Provide the [X, Y] coordinate of the cell's center where the given text is located.  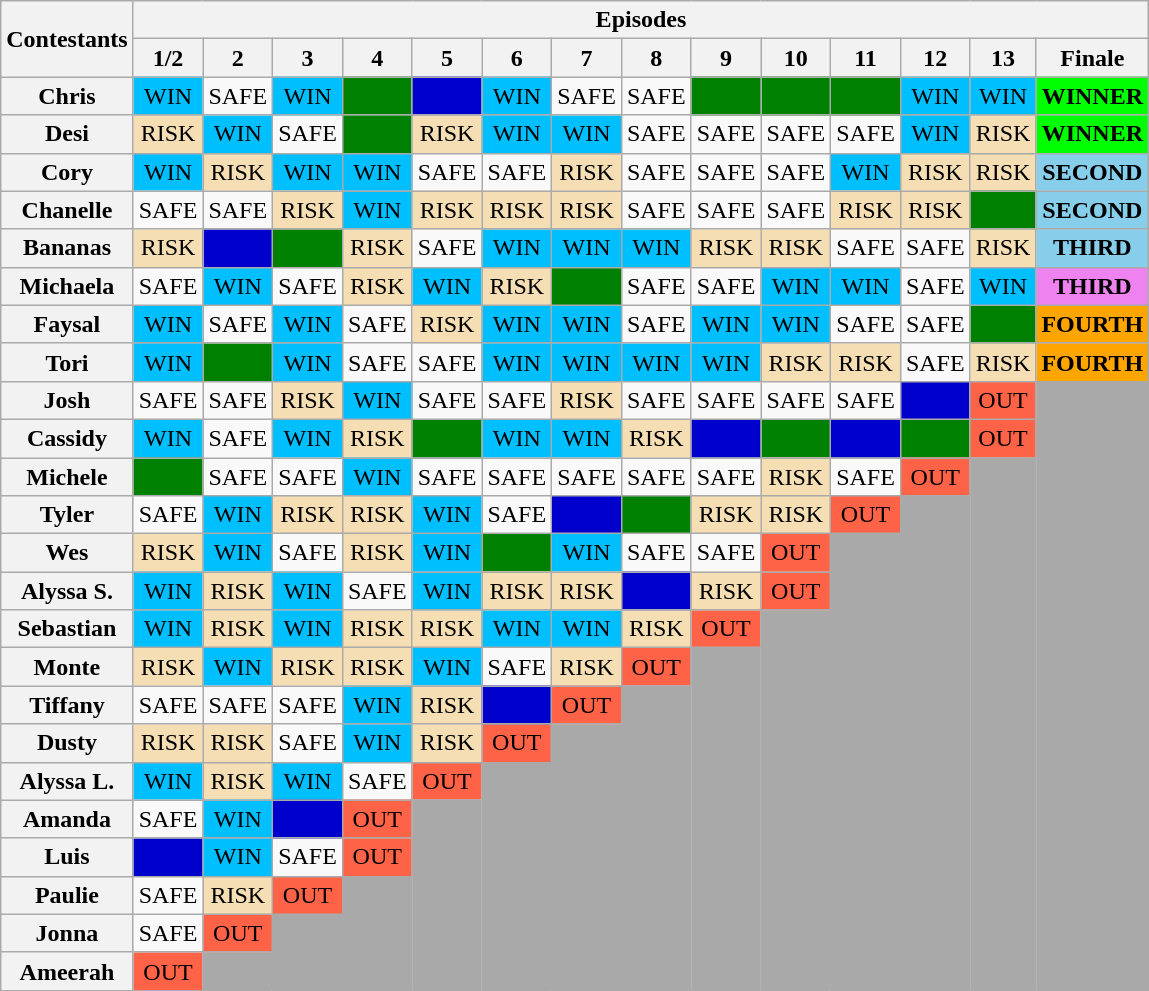
3 [308, 58]
Tiffany [67, 705]
Tyler [67, 515]
Sebastian [67, 629]
11 [866, 58]
Faysal [67, 324]
Michaela [67, 286]
10 [796, 58]
Desi [67, 134]
9 [726, 58]
Luis [67, 857]
Finale [1092, 58]
Alyssa S. [67, 591]
Paulie [67, 895]
1/2 [168, 58]
Michele [67, 477]
Cassidy [67, 438]
4 [377, 58]
Monte [67, 667]
Dusty [67, 743]
12 [935, 58]
Wes [67, 553]
6 [517, 58]
2 [238, 58]
7 [587, 58]
Chris [67, 96]
Contestants [67, 39]
Ameerah [67, 971]
Alyssa L. [67, 781]
Josh [67, 400]
5 [447, 58]
13 [1003, 58]
Bananas [67, 248]
Cory [67, 172]
Jonna [67, 933]
Chanelle [67, 210]
Episodes [641, 20]
Amanda [67, 819]
Tori [67, 362]
8 [656, 58]
